Identify which cell holds the provided text, then report its (X, Y) central coordinate. 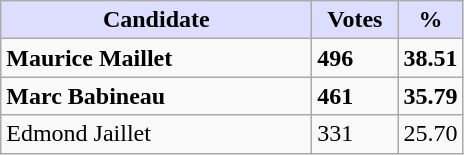
331 (355, 134)
% (430, 20)
496 (355, 58)
Votes (355, 20)
Candidate (156, 20)
461 (355, 96)
Edmond Jaillet (156, 134)
38.51 (430, 58)
25.70 (430, 134)
Marc Babineau (156, 96)
35.79 (430, 96)
Maurice Maillet (156, 58)
